Return the [x, y] coordinate for the center point of the cell that contains the specified text.  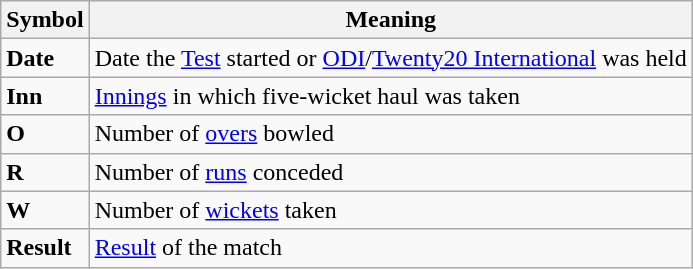
Inn [45, 96]
R [45, 172]
Symbol [45, 20]
Result [45, 248]
Date the Test started or ODI/Twenty20 International was held [390, 58]
Result of the match [390, 248]
W [45, 210]
Number of overs bowled [390, 134]
Innings in which five-wicket haul was taken [390, 96]
Number of runs conceded [390, 172]
Meaning [390, 20]
O [45, 134]
Number of wickets taken [390, 210]
Date [45, 58]
